Identify which cell holds the provided text, then report its (X, Y) central coordinate. 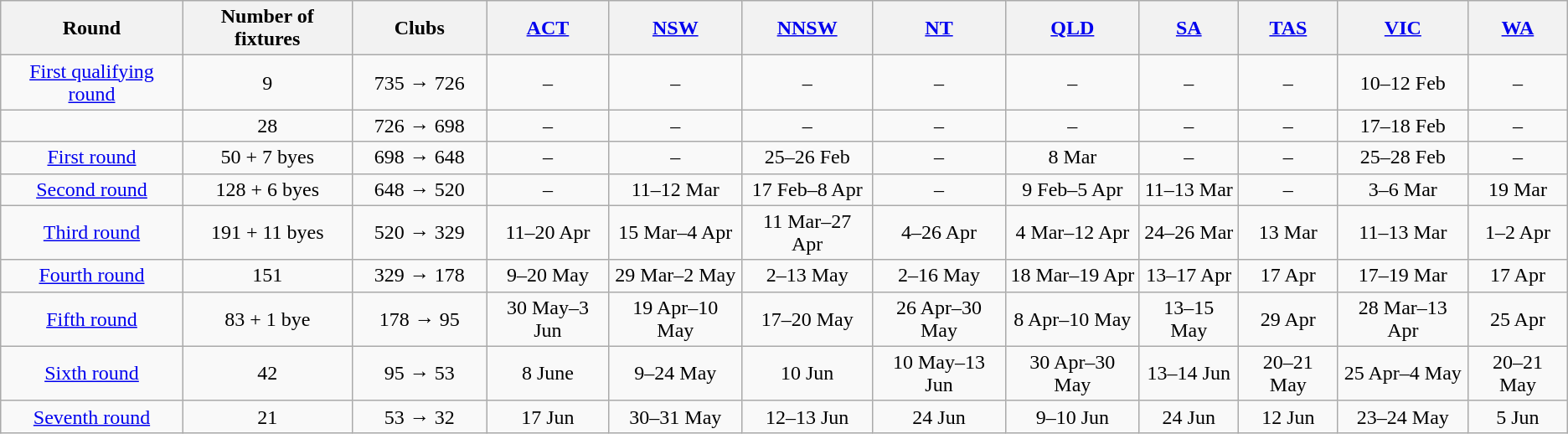
25–28 Feb (1402, 158)
15 Mar–4 Apr (675, 233)
329 → 178 (419, 276)
19 Apr–10 May (675, 318)
28 Mar–13 Apr (1402, 318)
8 Apr–10 May (1072, 318)
4–26 Apr (938, 233)
698 → 648 (419, 158)
178 → 95 (419, 318)
95 → 53 (419, 374)
83 + 1 bye (267, 318)
Seventh round (92, 416)
3–6 Mar (1402, 189)
17 Feb–8 Apr (807, 189)
17–19 Mar (1402, 276)
2–13 May (807, 276)
735 → 726 (419, 82)
Third round (92, 233)
TAS (1288, 28)
28 (267, 126)
ACT (548, 28)
25 Apr–4 May (1402, 374)
726 → 698 (419, 126)
9–10 Jun (1072, 416)
26 Apr–30 May (938, 318)
Number of fixtures (267, 28)
10 May–13 Jun (938, 374)
QLD (1072, 28)
10–12 Feb (1402, 82)
Round (92, 28)
12 Jun (1288, 416)
30 Apr–30 May (1072, 374)
11 Mar–27 Apr (807, 233)
First qualifying round (92, 82)
191 + 11 byes (267, 233)
50 + 7 byes (267, 158)
24–26 Mar (1189, 233)
13–17 Apr (1189, 276)
1–2 Apr (1518, 233)
Second round (92, 189)
25 Apr (1518, 318)
29 Apr (1288, 318)
VIC (1402, 28)
10 Jun (807, 374)
151 (267, 276)
NT (938, 28)
NSW (675, 28)
30 May–3 Jun (548, 318)
21 (267, 416)
9 Feb–5 Apr (1072, 189)
First round (92, 158)
Fifth round (92, 318)
9–20 May (548, 276)
12–13 Jun (807, 416)
SA (1189, 28)
30–31 May (675, 416)
13 Mar (1288, 233)
Sixth round (92, 374)
25–26 Feb (807, 158)
42 (267, 374)
Clubs (419, 28)
17–18 Feb (1402, 126)
11–12 Mar (675, 189)
WA (1518, 28)
Fourth round (92, 276)
13–15 May (1189, 318)
520 → 329 (419, 233)
NNSW (807, 28)
11–20 Apr (548, 233)
17–20 May (807, 318)
18 Mar–19 Apr (1072, 276)
9–24 May (675, 374)
8 Mar (1072, 158)
5 Jun (1518, 416)
9 (267, 82)
128 + 6 byes (267, 189)
29 Mar–2 May (675, 276)
2–16 May (938, 276)
17 Jun (548, 416)
19 Mar (1518, 189)
648 → 520 (419, 189)
53 → 32 (419, 416)
4 Mar–12 Apr (1072, 233)
23–24 May (1402, 416)
8 June (548, 374)
13–14 Jun (1189, 374)
